For the text-containing cell, return its midpoint in [x, y] coordinate format. 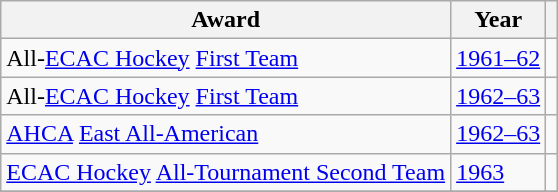
Award [226, 20]
1963 [498, 172]
1961–62 [498, 58]
ECAC Hockey All-Tournament Second Team [226, 172]
AHCA East All-American [226, 134]
Year [498, 20]
